Detect which cell encompasses the target text, then output its [X, Y] center coordinate. 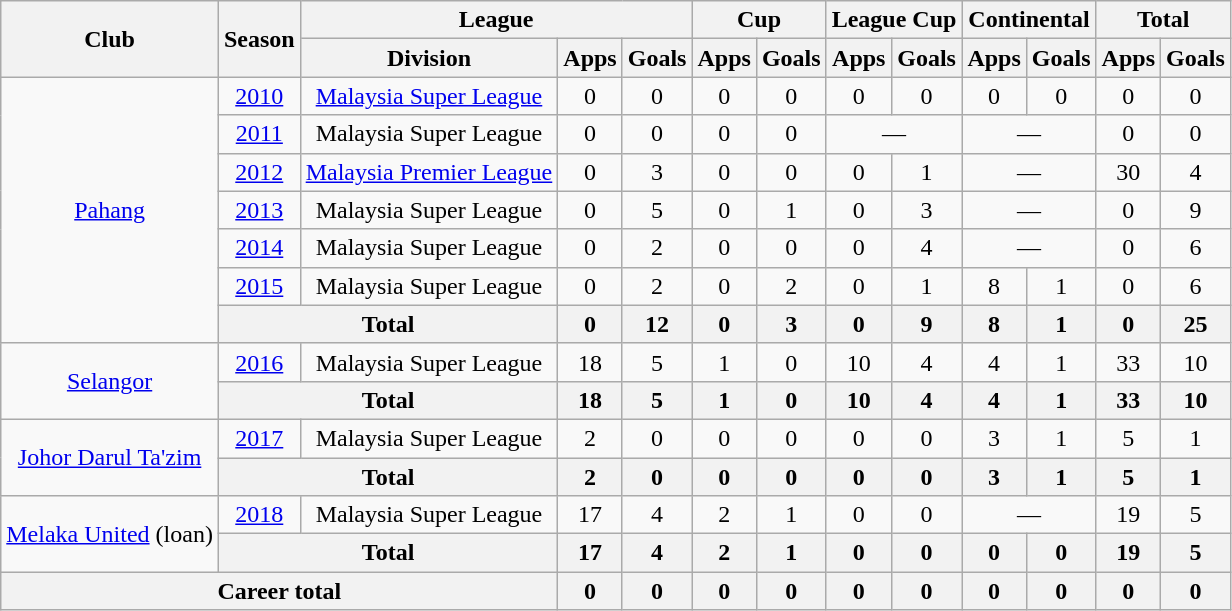
2018 [259, 515]
2016 [259, 362]
Division [429, 58]
Continental [1029, 20]
Career total [280, 591]
2012 [259, 172]
Cup [759, 20]
2011 [259, 134]
Malaysia Premier League [429, 172]
2017 [259, 438]
25 [1196, 324]
League Cup [894, 20]
30 [1128, 172]
League [496, 20]
Club [110, 39]
Johor Darul Ta'zim [110, 457]
Season [259, 39]
Pahang [110, 210]
2014 [259, 248]
2015 [259, 286]
Selangor [110, 381]
2013 [259, 210]
12 [657, 324]
2010 [259, 96]
Melaka United (loan) [110, 534]
